Find where the given text appears and provide that cell's center as [x, y] coordinate. 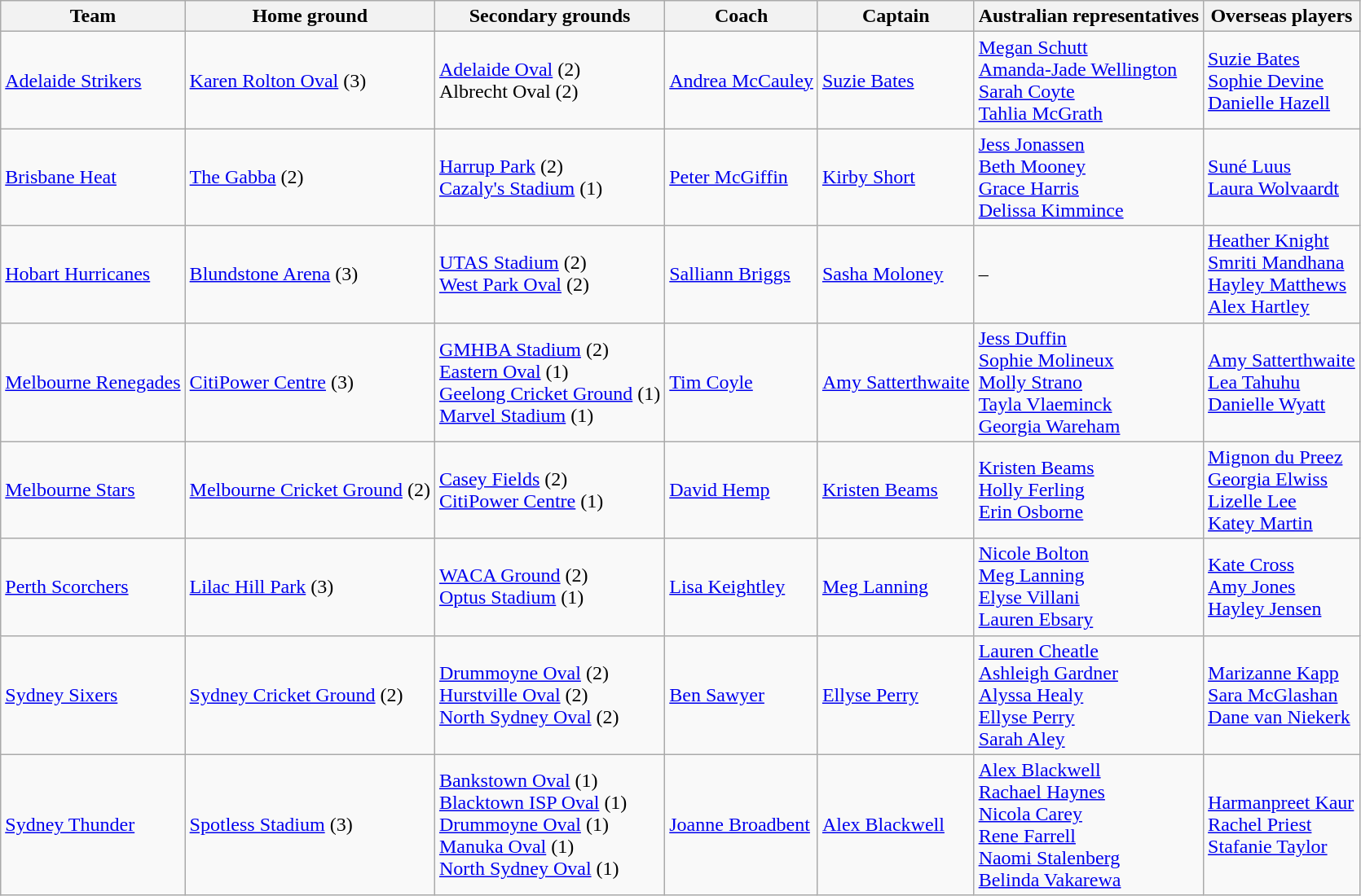
Tim Coyle [742, 382]
Bankstown Oval (1)Blacktown ISP Oval (1)Drummoyne Oval (1)Manuka Oval (1)North Sydney Oval (1) [549, 824]
Overseas players [1282, 16]
Amy Satterthwaite Lea Tahuhu Danielle Wyatt [1282, 382]
Sasha Moloney [896, 274]
Salliann Briggs [742, 274]
Lauren CheatleAshleigh GardnerAlyssa HealyEllyse PerrySarah Aley [1089, 695]
Australian representatives [1089, 16]
Amy Satterthwaite [896, 382]
Perth Scorchers [93, 586]
Captain [896, 16]
Casey Fields (2)CitiPower Centre (1) [549, 490]
Jess JonassenBeth MooneyGrace HarrisDelissa Kimmince [1089, 178]
Adelaide Strikers [93, 80]
Peter McGiffin [742, 178]
Hobart Hurricanes [93, 274]
Suné Luus Laura Wolvaardt [1282, 178]
UTAS Stadium (2)West Park Oval (2) [549, 274]
Drummoyne Oval (2)Hurstville Oval (2)North Sydney Oval (2) [549, 695]
Adelaide Oval (2)Albrecht Oval (2) [549, 80]
Nicole BoltonMeg LanningElyse VillaniLauren Ebsary [1089, 586]
Melbourne Stars [93, 490]
Jess DuffinSophie MolineuxMolly StranoTayla VlaeminckGeorgia Wareham [1089, 382]
WACA Ground (2)Optus Stadium (1) [549, 586]
Coach [742, 16]
Harrup Park (2)Cazaly's Stadium (1) [549, 178]
Karen Rolton Oval (3) [310, 80]
Mignon du Preez Georgia Elwiss Lizelle Lee Katey Martin [1282, 490]
Melbourne Cricket Ground (2) [310, 490]
Kristen BeamsHolly FerlingErin Osborne [1089, 490]
Lilac Hill Park (3) [310, 586]
Kate Cross Amy Jones Hayley Jensen [1282, 586]
Andrea McCauley [742, 80]
Kristen Beams [896, 490]
Suzie Bates Sophie Devine Danielle Hazell [1282, 80]
Suzie Bates [896, 80]
Spotless Stadium (3) [310, 824]
Sydney Cricket Ground (2) [310, 695]
Joanne Broadbent [742, 824]
Harmanpreet Kaur Rachel Priest Stafanie Taylor [1282, 824]
Sydney Sixers [93, 695]
Marizanne Kapp Sara McGlashan Dane van Niekerk [1282, 695]
Melbourne Renegades [93, 382]
Meg Lanning [896, 586]
Heather Knight Smriti Mandhana Hayley Matthews Alex Hartley [1282, 274]
GMHBA Stadium (2)Eastern Oval (1)Geelong Cricket Ground (1)Marvel Stadium (1) [549, 382]
– [1089, 274]
Megan SchuttAmanda-Jade WellingtonSarah CoyteTahlia McGrath [1089, 80]
Blundstone Arena (3) [310, 274]
Ben Sawyer [742, 695]
The Gabba (2) [310, 178]
CitiPower Centre (3) [310, 382]
Lisa Keightley [742, 586]
Alex BlackwellRachael HaynesNicola CareyRene FarrellNaomi StalenbergBelinda Vakarewa [1089, 824]
Ellyse Perry [896, 695]
Home ground [310, 16]
Secondary grounds [549, 16]
Sydney Thunder [93, 824]
Brisbane Heat [93, 178]
Team [93, 16]
Alex Blackwell [896, 824]
David Hemp [742, 490]
Kirby Short [896, 178]
